Find where the given text appears and provide that cell's center as (X, Y) coordinate. 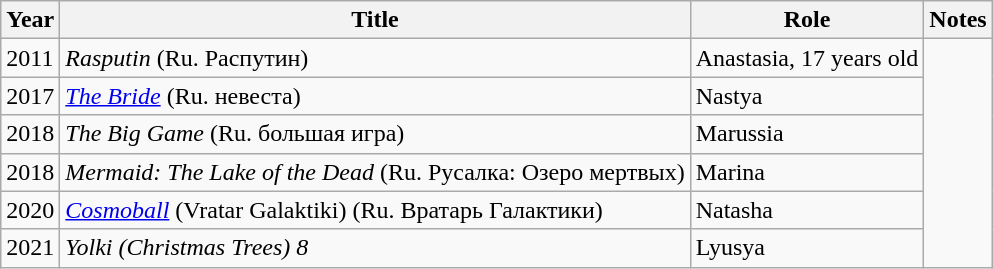
Nastya (807, 96)
The Bride (Ru. невеста) (375, 96)
Role (807, 20)
Title (375, 20)
Year (30, 20)
2011 (30, 58)
Cosmoball (Vratar Galaktiki) (Ru. Вратарь Галактики) (375, 210)
Notes (958, 20)
2021 (30, 248)
Yolki (Christmas Trees) 8 (375, 248)
Mermaid: The Lake of the Dead (Ru. Русалка: Озеро мертвых) (375, 172)
Marina (807, 172)
The Big Game (Ru. большая игра) (375, 134)
Anastasia, 17 years old (807, 58)
Rasputin (Ru. Распутин) (375, 58)
Natasha (807, 210)
Marussia (807, 134)
2017 (30, 96)
2020 (30, 210)
Lyusya (807, 248)
